Return [x, y] of the center of cell containing provided text 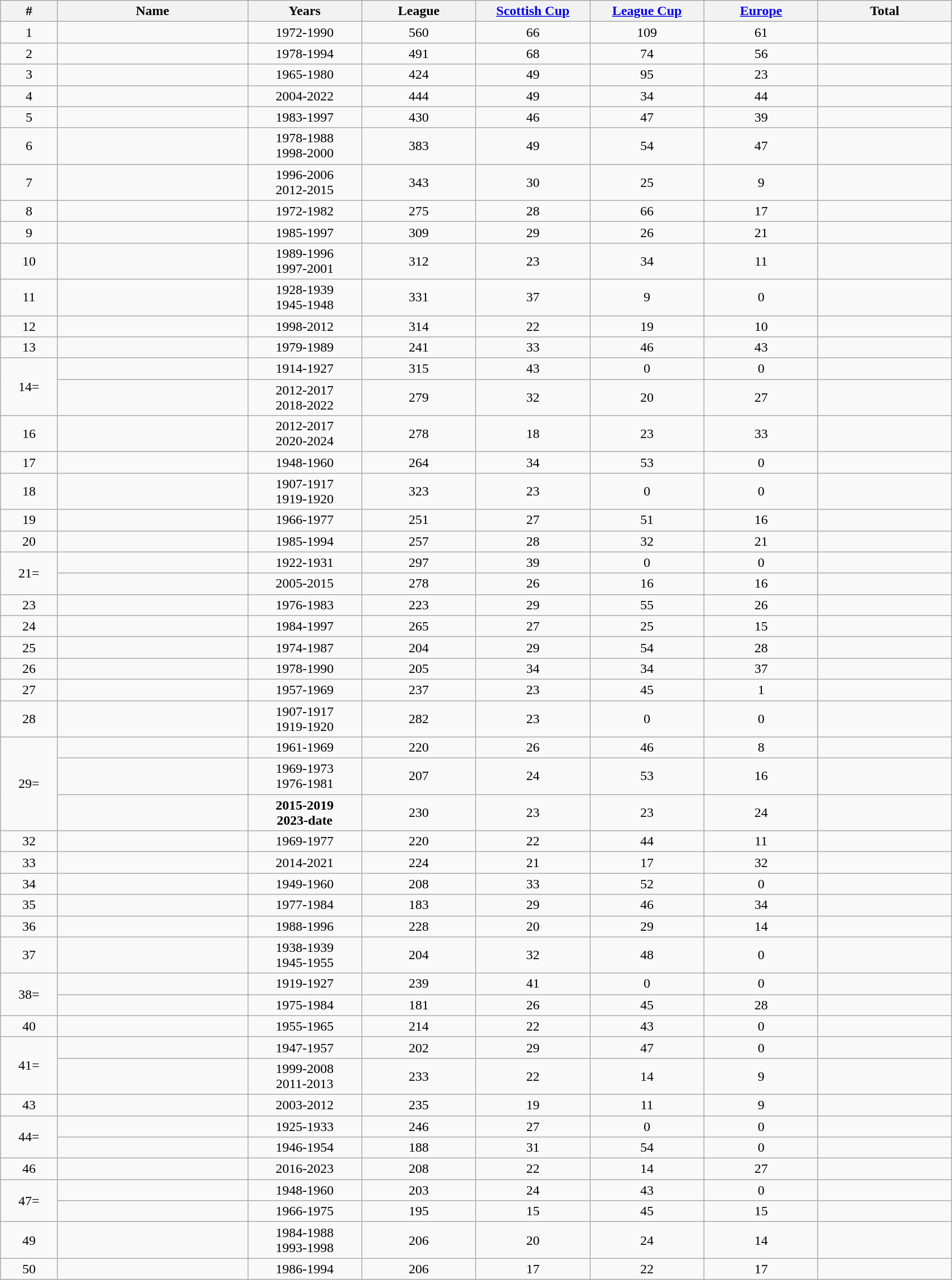
29= [29, 784]
35 [29, 905]
297 [419, 562]
1969-1977 [305, 841]
239 [419, 984]
1975-1984 [305, 1005]
109 [647, 32]
44= [29, 1137]
1938-19391945-1955 [305, 955]
2012-20172018-2022 [305, 397]
2012-20172020-2024 [305, 434]
1966-1975 [305, 1211]
1983-1997 [305, 117]
235 [419, 1105]
181 [419, 1005]
1957-1969 [305, 690]
251 [419, 520]
1984-19881993-1998 [305, 1240]
Total [885, 11]
430 [419, 117]
1947-1957 [305, 1047]
1984-1997 [305, 626]
265 [419, 626]
314 [419, 326]
Europe [761, 11]
61 [761, 32]
1986-1994 [305, 1269]
21= [29, 573]
1978-1990 [305, 668]
1974-1987 [305, 647]
1996-20062012-2015 [305, 182]
League [419, 11]
1914-1927 [305, 369]
331 [419, 297]
560 [419, 32]
1999-20082011-2013 [305, 1076]
188 [419, 1148]
1985-1997 [305, 232]
1977-1984 [305, 905]
264 [419, 463]
2004-2022 [305, 96]
52 [647, 884]
491 [419, 54]
207 [419, 777]
195 [419, 1211]
74 [647, 54]
48 [647, 955]
2016-2023 [305, 1169]
6 [29, 146]
203 [419, 1190]
1989-19961997-2001 [305, 261]
1919-1927 [305, 984]
1922-1931 [305, 562]
2015-20192023-date [305, 812]
214 [419, 1026]
2005-2015 [305, 584]
1955-1965 [305, 1026]
383 [419, 146]
7 [29, 182]
1961-1969 [305, 748]
1928-19391945-1948 [305, 297]
56 [761, 54]
Years [305, 11]
Scottish Cup [533, 11]
55 [647, 605]
2003-2012 [305, 1105]
League Cup [647, 11]
1978-1994 [305, 54]
Name [153, 11]
2 [29, 54]
257 [419, 541]
1978-19881998-2000 [305, 146]
31 [533, 1148]
3 [29, 75]
1965-1980 [305, 75]
1979-1989 [305, 348]
424 [419, 75]
224 [419, 863]
50 [29, 1269]
202 [419, 1047]
230 [419, 812]
1976-1983 [305, 605]
228 [419, 926]
312 [419, 261]
# [29, 11]
38= [29, 994]
2014-2021 [305, 863]
246 [419, 1127]
41 [533, 984]
30 [533, 182]
241 [419, 348]
1946-1954 [305, 1148]
315 [419, 369]
14= [29, 387]
1925-1933 [305, 1127]
51 [647, 520]
5 [29, 117]
237 [419, 690]
282 [419, 719]
223 [419, 605]
4 [29, 96]
1972-1982 [305, 211]
41= [29, 1066]
68 [533, 54]
1949-1960 [305, 884]
279 [419, 397]
47= [29, 1201]
1988-1996 [305, 926]
36 [29, 926]
444 [419, 96]
95 [647, 75]
183 [419, 905]
275 [419, 211]
343 [419, 182]
1969-19731976-1981 [305, 777]
1985-1994 [305, 541]
1966-1977 [305, 520]
309 [419, 232]
205 [419, 668]
12 [29, 326]
323 [419, 491]
1972-1990 [305, 32]
1998-2012 [305, 326]
233 [419, 1076]
40 [29, 1026]
13 [29, 348]
